For the text-containing cell, return its midpoint in [X, Y] coordinate format. 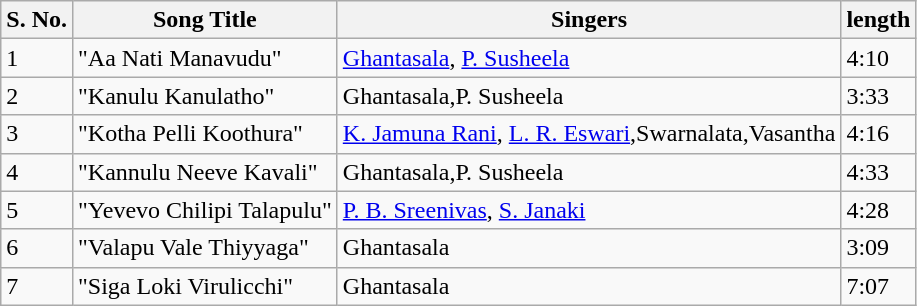
length [878, 20]
4:16 [878, 134]
"Kotha Pelli Koothura" [204, 134]
6 [37, 248]
S. No. [37, 20]
K. Jamuna Rani, L. R. Eswari,Swarnalata,Vasantha [589, 134]
4:10 [878, 58]
"Siga Loki Virulicchi" [204, 286]
2 [37, 96]
"Yevevo Chilipi Talapulu" [204, 210]
Song Title [204, 20]
1 [37, 58]
4:33 [878, 172]
3:09 [878, 248]
P. B. Sreenivas, S. Janaki [589, 210]
Singers [589, 20]
"Kanulu Kanulatho" [204, 96]
"Kannulu Neeve Kavali" [204, 172]
4 [37, 172]
Ghantasala, P. Susheela [589, 58]
3 [37, 134]
4:28 [878, 210]
5 [37, 210]
"Aa Nati Manavudu" [204, 58]
"Valapu Vale Thiyyaga" [204, 248]
3:33 [878, 96]
7:07 [878, 286]
7 [37, 286]
